Scan for the cell matching the given text and deliver its (X, Y) coordinate at center. 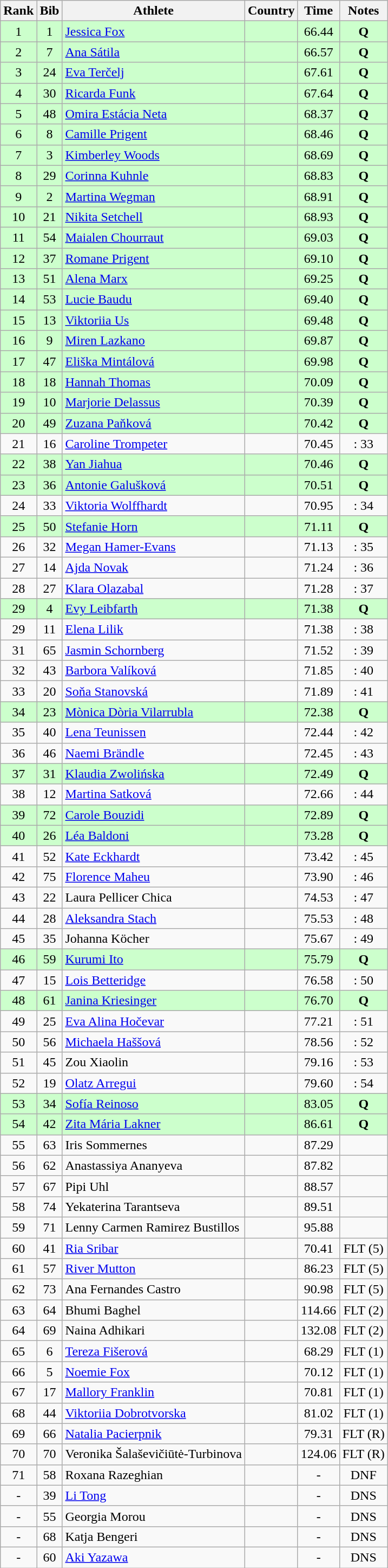
71.13 (318, 547)
Marjorie Delassus (154, 403)
Soňa Stanovská (154, 691)
Janina Kriesinger (154, 1001)
75 (50, 877)
69.03 (318, 237)
Lenny Carmen Ramirez Bustillos (154, 1227)
: 53 (364, 1062)
70.95 (318, 506)
Ajda Novak (154, 567)
Carole Bouzidi (154, 815)
Ana Sátila (154, 52)
70.81 (318, 1392)
Tereza Fišerová (154, 1351)
Klara Olazabal (154, 588)
72.66 (318, 794)
79.31 (318, 1434)
68.83 (318, 176)
: 43 (364, 753)
30 (50, 93)
Kate Eckhardt (154, 856)
Naemi Brändle (154, 753)
Zuzana Paňková (154, 423)
87.82 (318, 1165)
Camille Prigent (154, 134)
Katja Bengeri (154, 1537)
Aki Yazawa (154, 1557)
Kimberley Woods (154, 155)
Eva Alina Hočevar (154, 1021)
Alena Marx (154, 279)
71.24 (318, 567)
Romane Prigent (154, 258)
Noemie Fox (154, 1372)
Roxana Razeghian (154, 1475)
: 51 (364, 1021)
73 (50, 1290)
68.69 (318, 155)
Zou Xiaolin (154, 1062)
67.61 (318, 73)
Omira Estácia Neta (154, 114)
Laura Pellicer Chica (154, 897)
69.87 (318, 341)
70.41 (318, 1248)
70.46 (318, 464)
Lena Teunissen (154, 733)
: 47 (364, 897)
: 41 (364, 691)
88.57 (318, 1186)
Megan Hamer-Evans (154, 547)
Ria Sribar (154, 1248)
Eliška Mintálová (154, 361)
: 34 (364, 506)
89.51 (318, 1207)
70.45 (318, 444)
: 38 (364, 630)
83.05 (318, 1104)
66.57 (318, 52)
Natalia Pacierpnik (154, 1434)
: 33 (364, 444)
Country (271, 11)
72 (50, 815)
Georgia Morou (154, 1516)
72.45 (318, 753)
90.98 (318, 1290)
124.06 (318, 1454)
70.39 (318, 403)
79.60 (318, 1083)
: 46 (364, 877)
95.88 (318, 1227)
Rank (18, 11)
Maialen Chourraut (154, 237)
Viktoriia Us (154, 320)
: 48 (364, 918)
Michaela Haššová (154, 1042)
Kurumi Ito (154, 960)
132.08 (318, 1331)
79.16 (318, 1062)
Mònica Dòria Vilarrubla (154, 712)
70.12 (318, 1372)
Pipi Uhl (154, 1186)
: 39 (364, 650)
72.49 (318, 774)
: 37 (364, 588)
Evy Leibfarth (154, 609)
Lucie Baudu (154, 300)
71.28 (318, 588)
75.53 (318, 918)
70.09 (318, 382)
Jessica Fox (154, 31)
70.51 (318, 485)
71.89 (318, 691)
74.53 (318, 897)
71.52 (318, 650)
Notes (364, 11)
69.98 (318, 361)
Athlete (154, 11)
66.44 (318, 31)
: 50 (364, 980)
Anastassiya Ananyeva (154, 1165)
Jasmin Schornberg (154, 650)
Ricarda Funk (154, 93)
Zita Mária Lakner (154, 1124)
68.37 (318, 114)
71.11 (318, 526)
DNF (364, 1475)
Stefanie Horn (154, 526)
Johanna Köcher (154, 939)
72.89 (318, 815)
Caroline Trompeter (154, 444)
: 36 (364, 567)
: 45 (364, 856)
78.56 (318, 1042)
71.85 (318, 671)
Martina Satková (154, 794)
River Mutton (154, 1269)
68.91 (318, 196)
69.48 (318, 320)
Bib (50, 11)
Olatz Arregui (154, 1083)
114.66 (318, 1310)
: 40 (364, 671)
Antonie Galušková (154, 485)
Eva Terčelj (154, 73)
73.28 (318, 835)
Naina Adhikari (154, 1331)
77.21 (318, 1021)
Martina Wegman (154, 196)
72.44 (318, 733)
75.79 (318, 960)
86.61 (318, 1124)
Florence Maheu (154, 877)
Corinna Kuhnle (154, 176)
69.25 (318, 279)
76.58 (318, 980)
68.29 (318, 1351)
81.02 (318, 1413)
70.42 (318, 423)
Barbora Valíková (154, 671)
Lois Betteridge (154, 980)
72.38 (318, 712)
Hannah Thomas (154, 382)
Viktoria Wolffhardt (154, 506)
68.46 (318, 134)
73.90 (318, 877)
Miren Lazkano (154, 341)
Klaudia Zwolińska (154, 774)
: 44 (364, 794)
Aleksandra Stach (154, 918)
Mallory Franklin (154, 1392)
74 (50, 1207)
Iris Sommernes (154, 1145)
Time (318, 11)
Veronika Šalaševičiūtė-Turbinova (154, 1454)
Sofía Reinoso (154, 1104)
: 54 (364, 1083)
Yekaterina Tarantseva (154, 1207)
Ana Fernandes Castro (154, 1290)
: 49 (364, 939)
: 35 (364, 547)
Li Tong (154, 1495)
: 52 (364, 1042)
Bhumi Baghel (154, 1310)
Viktoriia Dobrotvorska (154, 1413)
68.93 (318, 217)
: 42 (364, 733)
67.64 (318, 93)
76.70 (318, 1001)
87.29 (318, 1145)
86.23 (318, 1269)
Nikita Setchell (154, 217)
69.40 (318, 300)
Léa Baldoni (154, 835)
69.10 (318, 258)
73.42 (318, 856)
Elena Lilik (154, 630)
Yan Jiahua (154, 464)
75.67 (318, 939)
